Provide the (x, y) coordinate of the cell's center where the given text is located.  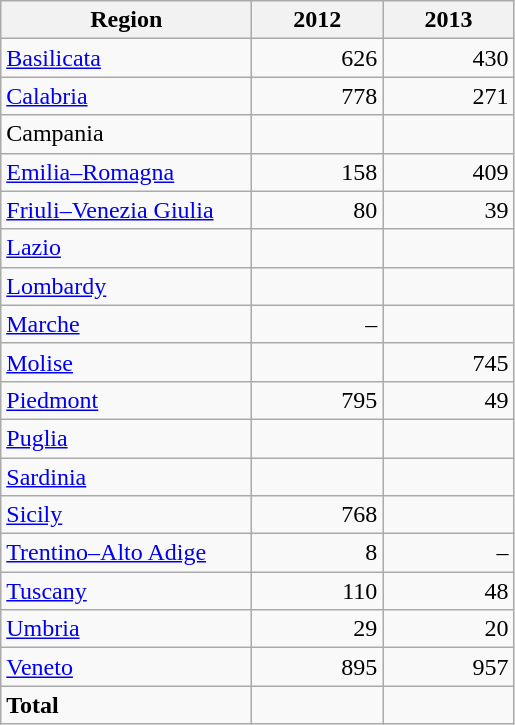
271 (448, 96)
Molise (126, 362)
48 (448, 591)
745 (448, 362)
795 (318, 400)
Umbria (126, 629)
158 (318, 172)
Lazio (126, 248)
Sardinia (126, 477)
957 (448, 667)
Basilicata (126, 58)
Puglia (126, 438)
Trentino–Alto Adige (126, 553)
Marche (126, 324)
80 (318, 210)
Campania (126, 134)
Emilia–Romagna (126, 172)
Calabria (126, 96)
20 (448, 629)
39 (448, 210)
Region (126, 20)
768 (318, 515)
Sicily (126, 515)
2012 (318, 20)
895 (318, 667)
110 (318, 591)
Tuscany (126, 591)
409 (448, 172)
778 (318, 96)
626 (318, 58)
49 (448, 400)
Piedmont (126, 400)
8 (318, 553)
Veneto (126, 667)
Friuli–Venezia Giulia (126, 210)
2013 (448, 20)
Lombardy (126, 286)
29 (318, 629)
Total (126, 705)
430 (448, 58)
